Output the (X, Y) coordinate of the center of the cell containing the given text.  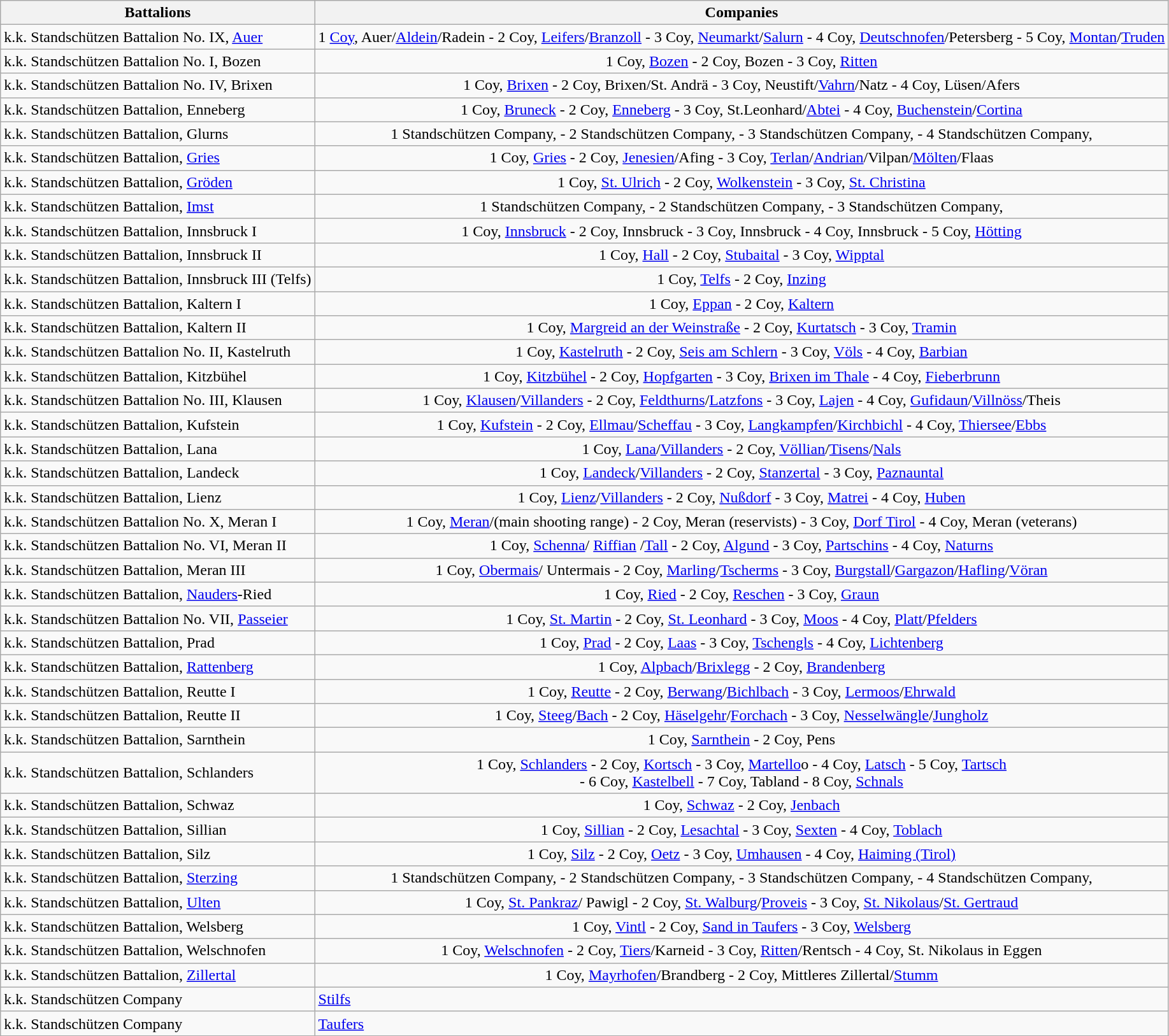
1 Coy, Obermais/ Untermais - 2 Coy, Marling/Tscherms - 3 Coy, Burgstall/Gargazon/Hafling/Vöran (742, 570)
k.k. Standschützen Battalion, Lana (158, 449)
k.k. Standschützen Battalion No. VII, Passeier (158, 618)
k.k. Standschützen Battalion, Gröden (158, 182)
1 Coy, Vintl - 2 Coy, Sand in Taufers - 3 Coy, Welsberg (742, 926)
1 Coy, Steeg/Bach - 2 Coy, Häselgehr/Forchach - 3 Coy, Nesselwängle/Jungholz (742, 716)
k.k. Standschützen Battalion, Gries (158, 158)
k.k. Standschützen Battalion, Glurns (158, 134)
k.k. Standschützen Battalion, Kitzbühel (158, 376)
k.k. Standschützen Battalion No. IV, Brixen (158, 85)
k.k. Standschützen Battalion, Meran III (158, 570)
k.k. Standschützen Battalion, Welschnofen (158, 951)
k.k. Standschützen Battalion, Kufstein (158, 425)
1 Coy, Meran/(main shooting range) - 2 Coy, Meran (reservists) - 3 Coy, Dorf Tirol - 4 Coy, Meran (veterans) (742, 522)
k.k. Standschützen Battalion, Prad (158, 642)
k.k. Standschützen Battalion, Imst (158, 206)
k.k. Standschützen Battalion No. II, Kastelruth (158, 352)
1 Coy, Lana/Villanders - 2 Coy, Völlian/Tisens/Nals (742, 449)
k.k. Standschützen Battalion No. I, Bozen (158, 61)
k.k. Standschützen Battalion, Innsbruck I (158, 231)
1 Coy, St. Martin - 2 Coy, St. Leonhard - 3 Coy, Moos - 4 Coy, Platt/Pfelders (742, 618)
k.k. Standschützen Battalion, Reutte I (158, 691)
Companies (742, 13)
1 Coy, Innsbruck - 2 Coy, Innsbruck - 3 Coy, Innsbruck - 4 Coy, Innsbruck - 5 Coy, Hötting (742, 231)
1 Coy, Schenna/ Riffian /Tall - 2 Coy, Algund - 3 Coy, Partschins - 4 Coy, Naturns (742, 546)
1 Coy, Reutte - 2 Coy, Berwang/Bichlbach - 3 Coy, Lermoos/Ehrwald (742, 691)
1 Coy, Klausen/Villanders - 2 Coy, Feldthurns/Latzfons - 3 Coy, Lajen - 4 Coy, Gufidaun/Villnöss/Theis (742, 401)
1 Coy, Lienz/Villanders - 2 Coy, Nußdorf - 3 Coy, Matrei - 4 Coy, Huben (742, 497)
k.k. Standschützen Battalion, Kaltern II (158, 328)
k.k. Standschützen Battalion, Enneberg (158, 110)
1 Coy, Kastelruth - 2 Coy, Seis am Schlern - 3 Coy, Völs - 4 Coy, Barbian (742, 352)
1 Coy, Alpbach/Brixlegg - 2 Coy, Brandenberg (742, 667)
1 Coy, Mayrhofen/Brandberg - 2 Coy, Mittleres Zillertal/Stumm (742, 975)
k.k. Standschützen Battalion, Sarnthein (158, 740)
Stilfs (742, 999)
k.k. Standschützen Battalion, Landeck (158, 473)
1 Coy, Telfs - 2 Coy, Inzing (742, 279)
1 Coy, Landeck/Villanders - 2 Coy, Stanzertal - 3 Coy, Paznauntal (742, 473)
k.k. Standschützen Battalion No. VI, Meran II (158, 546)
k.k. Standschützen Battalion, Sillian (158, 830)
k.k. Standschützen Battalion, Welsberg (158, 926)
k.k. Standschützen Battalion, Lienz (158, 497)
1 Coy, Bruneck - 2 Coy, Enneberg - 3 Coy, St.Leonhard/Abtei - 4 Coy, Buchenstein/Cortina (742, 110)
1 Coy, Hall - 2 Coy, Stubaital - 3 Coy, Wipptal (742, 255)
k.k. Standschützen Battalion, Nauders-Ried (158, 594)
1 Coy, Ried - 2 Coy, Reschen - 3 Coy, Graun (742, 594)
1 Coy, Schlanders - 2 Coy, Kortsch - 3 Coy, Martelloo - 4 Coy, Latsch - 5 Coy, Tartsch - 6 Coy, Kastelbell - 7 Coy, Tabland - 8 Coy, Schnals (742, 773)
k.k. Standschützen Battalion, Innsbruck II (158, 255)
1 Coy, St. Pankraz/ Pawigl - 2 Coy, St. Walburg/Proveis - 3 Coy, St. Nikolaus/St. Gertraud (742, 902)
1 Coy, Kitzbühel - 2 Coy, Hopfgarten - 3 Coy, Brixen im Thale - 4 Coy, Fieberbrunn (742, 376)
k.k. Standschützen Battalion, Kaltern I (158, 304)
Battalions (158, 13)
1 Coy, Sillian - 2 Coy, Lesachtal - 3 Coy, Sexten - 4 Coy, Toblach (742, 830)
1 Coy, Kufstein - 2 Coy, Ellmau/Scheffau - 3 Coy, Langkampfen/Kirchbichl - 4 Coy, Thiersee/Ebbs (742, 425)
1 Coy, Gries - 2 Coy, Jenesien/Afing - 3 Coy, Terlan/Andrian/Vilpan/Mölten/Flaas (742, 158)
k.k. Standschützen Battalion, Reutte II (158, 716)
k.k. Standschützen Battalion No. IX, Auer (158, 37)
1 Coy, Schwaz - 2 Coy, Jenbach (742, 805)
k.k. Standschützen Battalion No. III, Klausen (158, 401)
k.k. Standschützen Battalion, Schwaz (158, 805)
k.k. Standschützen Battalion, Zillertal (158, 975)
k.k. Standschützen Battalion, Innsbruck III (Telfs) (158, 279)
k.k. Standschützen Battalion, Sterzing (158, 878)
k.k. Standschützen Battalion, Silz (158, 854)
1 Coy, Sarnthein - 2 Coy, Pens (742, 740)
1 Coy, Prad - 2 Coy, Laas - 3 Coy, Tschengls - 4 Coy, Lichtenberg (742, 642)
Taufers (742, 1023)
1 Coy, Silz - 2 Coy, Oetz - 3 Coy, Umhausen - 4 Coy, Haiming (Tirol) (742, 854)
1 Coy, Brixen - 2 Coy, Brixen/St. Andrä - 3 Coy, Neustift/Vahrn/Natz - 4 Coy, Lüsen/Afers (742, 85)
1 Standschützen Company, - 2 Standschützen Company, - 3 Standschützen Company, (742, 206)
1 Coy, Eppan - 2 Coy, Kaltern (742, 304)
1 Coy, St. Ulrich - 2 Coy, Wolkenstein - 3 Coy, St. Christina (742, 182)
k.k. Standschützen Battalion, Ulten (158, 902)
k.k. Standschützen Battalion No. X, Meran I (158, 522)
1 Coy, Bozen - 2 Coy, Bozen - 3 Coy, Ritten (742, 61)
1 Coy, Auer/Aldein/Radein - 2 Coy, Leifers/Branzoll - 3 Coy, Neumarkt/Salurn - 4 Coy, Deutschnofen/Petersberg - 5 Coy, Montan/Truden (742, 37)
1 Coy, Welschnofen - 2 Coy, Tiers/Karneid - 3 Coy, Ritten/Rentsch - 4 Coy, St. Nikolaus in Eggen (742, 951)
1 Coy, Margreid an der Weinstraße - 2 Coy, Kurtatsch - 3 Coy, Tramin (742, 328)
k.k. Standschützen Battalion, Rattenberg (158, 667)
k.k. Standschützen Battalion, Schlanders (158, 773)
